Locate the cell with the specified text and output its [X, Y] center coordinate. 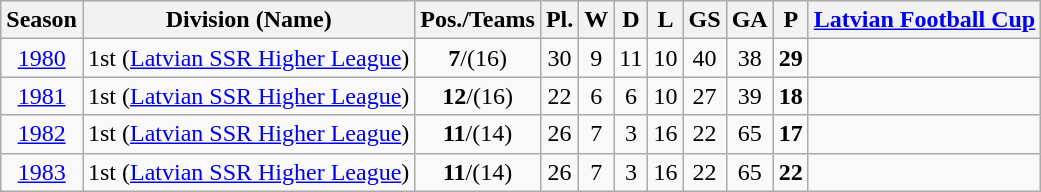
W [596, 20]
Pos./Teams [478, 20]
29 [790, 58]
17 [790, 134]
1980 [42, 58]
Latvian Football Cup [924, 20]
9 [596, 58]
7/(16) [478, 58]
11 [631, 58]
1982 [42, 134]
1981 [42, 96]
40 [704, 58]
L [666, 20]
12/(16) [478, 96]
GS [704, 20]
1983 [42, 172]
D [631, 20]
Pl. [559, 20]
18 [790, 96]
30 [559, 58]
27 [704, 96]
Season [42, 20]
P [790, 20]
39 [750, 96]
GA [750, 20]
Division (Name) [248, 20]
38 [750, 58]
